Locate the cell with the specified text and output its (x, y) center coordinate. 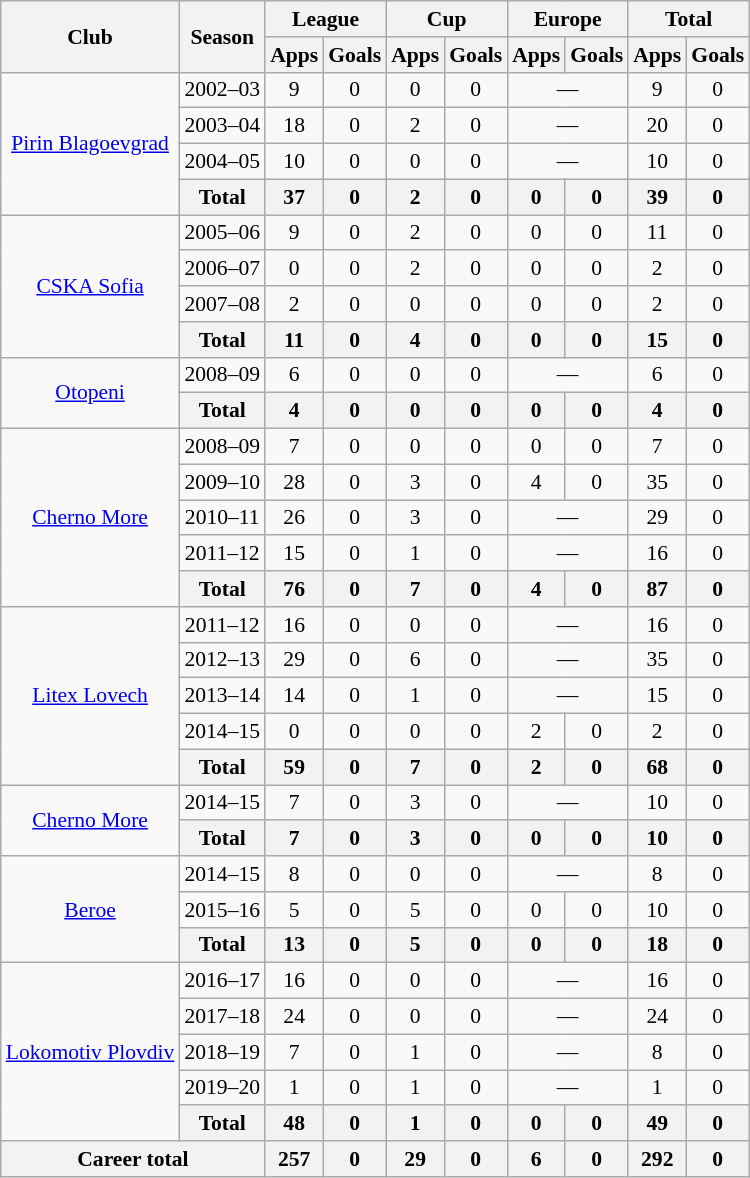
Beroe (90, 910)
2017–18 (222, 1017)
2012–13 (222, 660)
13 (294, 945)
2003–04 (222, 126)
2006–07 (222, 269)
2018–19 (222, 1052)
2010–11 (222, 518)
59 (294, 767)
48 (294, 1124)
2005–06 (222, 233)
76 (294, 589)
Career total (133, 1159)
Pirin Blagoevgrad (90, 143)
CSKA Sofia (90, 286)
2015–16 (222, 910)
26 (294, 518)
39 (657, 197)
49 (657, 1124)
2007–08 (222, 304)
87 (657, 589)
2009–10 (222, 482)
68 (657, 767)
Lokomotiv Plovdiv (90, 1052)
292 (657, 1159)
Otopeni (90, 392)
2013–14 (222, 696)
Cup (446, 19)
28 (294, 482)
14 (294, 696)
League (326, 19)
37 (294, 197)
Litex Lovech (90, 696)
2002–03 (222, 90)
2016–17 (222, 981)
257 (294, 1159)
Europe (568, 19)
Club (90, 36)
Season (222, 36)
2019–20 (222, 1088)
20 (657, 126)
2004–05 (222, 162)
